Search for the cell housing the specified text and yield its [x, y] center coordinate. 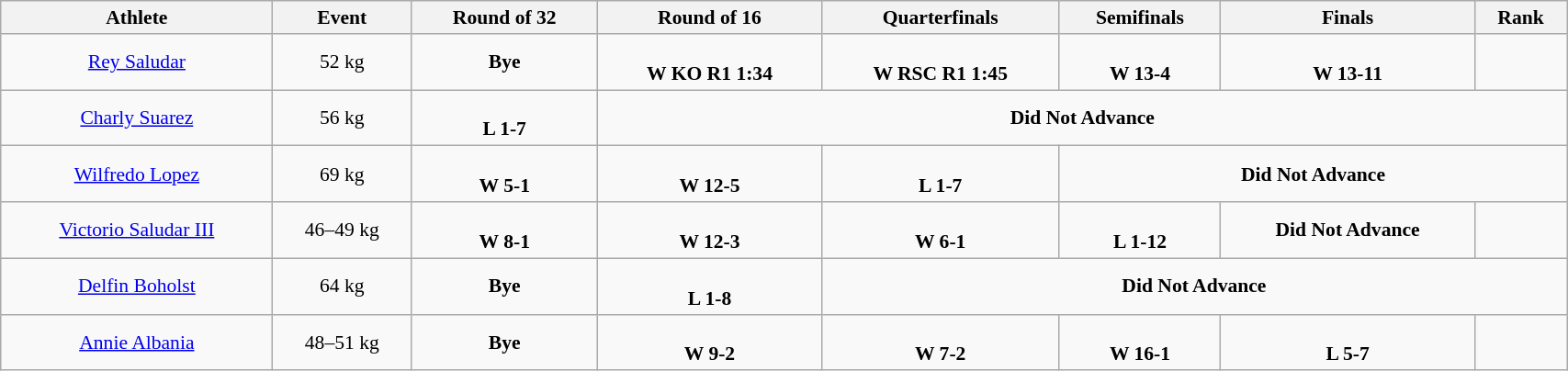
Quarterfinals [941, 17]
W 9-2 [709, 342]
W 16-1 [1139, 342]
Finals [1348, 17]
Event [342, 17]
W 12-3 [709, 230]
Athlete [137, 17]
Round of 32 [505, 17]
L 1-8 [709, 287]
W 6-1 [941, 230]
L 1-12 [1139, 230]
Wilfredo Lopez [137, 174]
52 kg [342, 62]
48–51 kg [342, 342]
69 kg [342, 174]
W 13-4 [1139, 62]
W 8-1 [505, 230]
W 12-5 [709, 174]
Delfin Boholst [137, 287]
Rey Saludar [137, 62]
W 13-11 [1348, 62]
Round of 16 [709, 17]
W 7-2 [941, 342]
L 5-7 [1348, 342]
Rank [1520, 17]
W KO R1 1:34 [709, 62]
Charly Suarez [137, 118]
Victorio Saludar III [137, 230]
Annie Albania [137, 342]
56 kg [342, 118]
Semifinals [1139, 17]
46–49 kg [342, 230]
W 5-1 [505, 174]
W RSC R1 1:45 [941, 62]
64 kg [342, 287]
